Locate the cell with the specified text and output its (x, y) center coordinate. 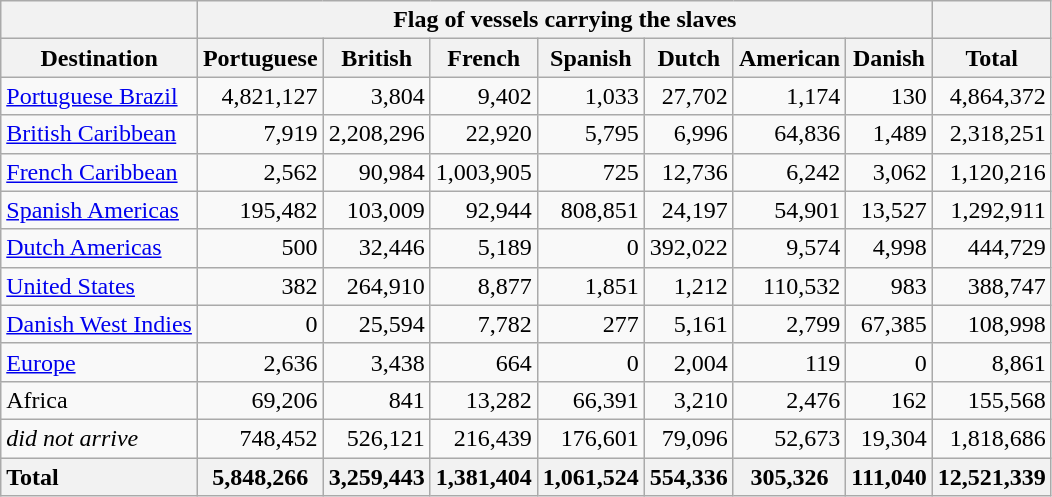
Africa (100, 400)
6,242 (789, 172)
2,318,251 (992, 134)
277 (590, 324)
Destination (100, 58)
Dutch Americas (100, 248)
983 (889, 286)
9,402 (484, 96)
5,848,266 (260, 477)
3,804 (376, 96)
2,636 (260, 362)
69,206 (260, 400)
4,821,127 (260, 96)
8,861 (992, 362)
Spanish Americas (100, 210)
725 (590, 172)
5,189 (484, 248)
9,574 (789, 248)
111,040 (889, 477)
664 (484, 362)
554,336 (688, 477)
500 (260, 248)
6,996 (688, 134)
1,851 (590, 286)
382 (260, 286)
Portuguese (260, 58)
Spanish (590, 58)
5,161 (688, 324)
British Caribbean (100, 134)
79,096 (688, 438)
162 (889, 400)
5,795 (590, 134)
52,673 (789, 438)
195,482 (260, 210)
American (789, 58)
526,121 (376, 438)
155,568 (992, 400)
808,851 (590, 210)
2,562 (260, 172)
90,984 (376, 172)
did not arrive (100, 438)
2,004 (688, 362)
13,527 (889, 210)
1,292,911 (992, 210)
French Caribbean (100, 172)
2,476 (789, 400)
8,877 (484, 286)
24,197 (688, 210)
Portuguese Brazil (100, 96)
United States (100, 286)
13,282 (484, 400)
3,438 (376, 362)
Danish West Indies (100, 324)
Flag of vessels carrying the slaves (564, 20)
25,594 (376, 324)
305,326 (789, 477)
216,439 (484, 438)
British (376, 58)
748,452 (260, 438)
Dutch (688, 58)
66,391 (590, 400)
264,910 (376, 286)
1,003,905 (484, 172)
1,818,686 (992, 438)
4,864,372 (992, 96)
7,919 (260, 134)
108,998 (992, 324)
110,532 (789, 286)
3,062 (889, 172)
3,259,443 (376, 477)
119 (789, 362)
32,446 (376, 248)
12,736 (688, 172)
103,009 (376, 210)
130 (889, 96)
388,747 (992, 286)
1,381,404 (484, 477)
92,944 (484, 210)
54,901 (789, 210)
1,033 (590, 96)
7,782 (484, 324)
1,120,216 (992, 172)
2,799 (789, 324)
1,174 (789, 96)
4,998 (889, 248)
841 (376, 400)
1,212 (688, 286)
64,836 (789, 134)
French (484, 58)
176,601 (590, 438)
12,521,339 (992, 477)
Danish (889, 58)
27,702 (688, 96)
19,304 (889, 438)
1,061,524 (590, 477)
1,489 (889, 134)
22,920 (484, 134)
3,210 (688, 400)
444,729 (992, 248)
Europe (100, 362)
67,385 (889, 324)
2,208,296 (376, 134)
392,022 (688, 248)
